Search for the cell housing the specified text and yield its [X, Y] center coordinate. 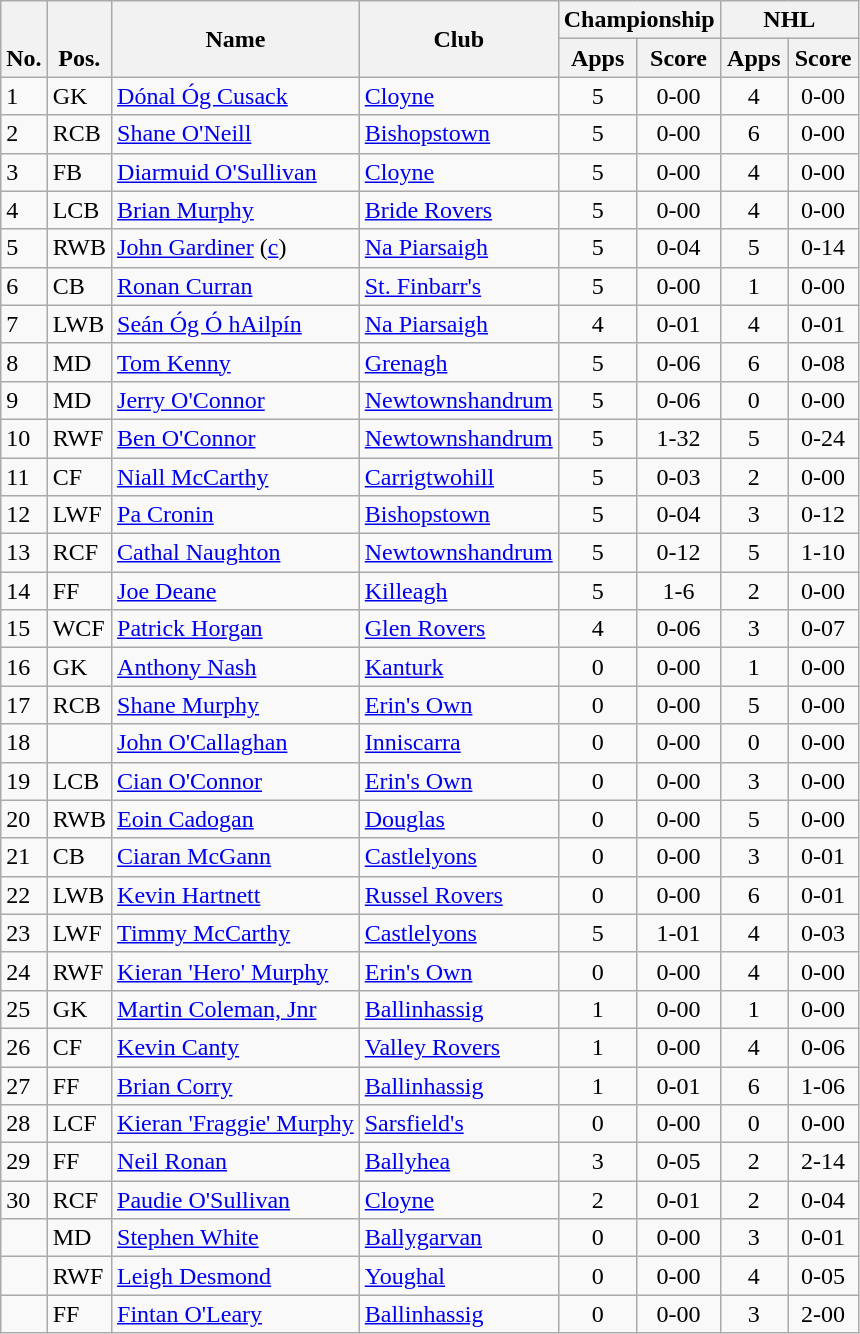
1-01 [678, 933]
Ciaran McGann [236, 857]
Martin Coleman, Jnr [236, 1009]
FB [79, 172]
Pa Cronin [236, 515]
Patrick Horgan [236, 629]
Shane Murphy [236, 705]
27 [24, 1085]
0-24 [824, 438]
8 [24, 362]
Brian Corry [236, 1085]
Diarmuid O'Sullivan [236, 172]
15 [24, 629]
Carrigtwohill [458, 477]
Ben O'Connor [236, 438]
Youghal [458, 1276]
26 [24, 1047]
Kanturk [458, 667]
Dónal Óg Cusack [236, 96]
Ronan Curran [236, 286]
1-06 [824, 1085]
Leigh Desmond [236, 1276]
13 [24, 553]
19 [24, 781]
Kieran 'Hero' Murphy [236, 971]
0-08 [824, 362]
7 [24, 324]
Club [458, 39]
16 [24, 667]
John Gardiner (c) [236, 248]
Grenagh [458, 362]
Championship [639, 20]
Ballyhea [458, 1162]
Valley Rovers [458, 1047]
2-14 [824, 1162]
0-07 [824, 629]
Ballygarvan [458, 1238]
Anthony Nash [236, 667]
20 [24, 819]
Paudie O'Sullivan [236, 1200]
11 [24, 477]
Russel Rovers [458, 895]
Joe Deane [236, 591]
1-10 [824, 553]
1-6 [678, 591]
St. Finbarr's [458, 286]
Timmy McCarthy [236, 933]
WCF [79, 629]
1-32 [678, 438]
2-00 [824, 1314]
Sarsfield's [458, 1124]
22 [24, 895]
Niall McCarthy [236, 477]
Fintan O'Leary [236, 1314]
24 [24, 971]
18 [24, 743]
Kevin Canty [236, 1047]
Pos. [79, 39]
10 [24, 438]
Glen Rovers [458, 629]
Neil Ronan [236, 1162]
Shane O'Neill [236, 134]
Douglas [458, 819]
Kevin Hartnett [236, 895]
30 [24, 1200]
23 [24, 933]
0-14 [824, 248]
28 [24, 1124]
Name [236, 39]
Inniscarra [458, 743]
No. [24, 39]
LCF [79, 1124]
Cathal Naughton [236, 553]
17 [24, 705]
John O'Callaghan [236, 743]
25 [24, 1009]
Stephen White [236, 1238]
29 [24, 1162]
9 [24, 400]
Killeagh [458, 591]
Bride Rovers [458, 210]
Brian Murphy [236, 210]
12 [24, 515]
21 [24, 857]
14 [24, 591]
Seán Óg Ó hAilpín [236, 324]
NHL [790, 20]
Tom Kenny [236, 362]
Cian O'Connor [236, 781]
Kieran 'Fraggie' Murphy [236, 1124]
Jerry O'Connor [236, 400]
Eoin Cadogan [236, 819]
